Return the [x, y] coordinate for the center point of the cell that contains the specified text.  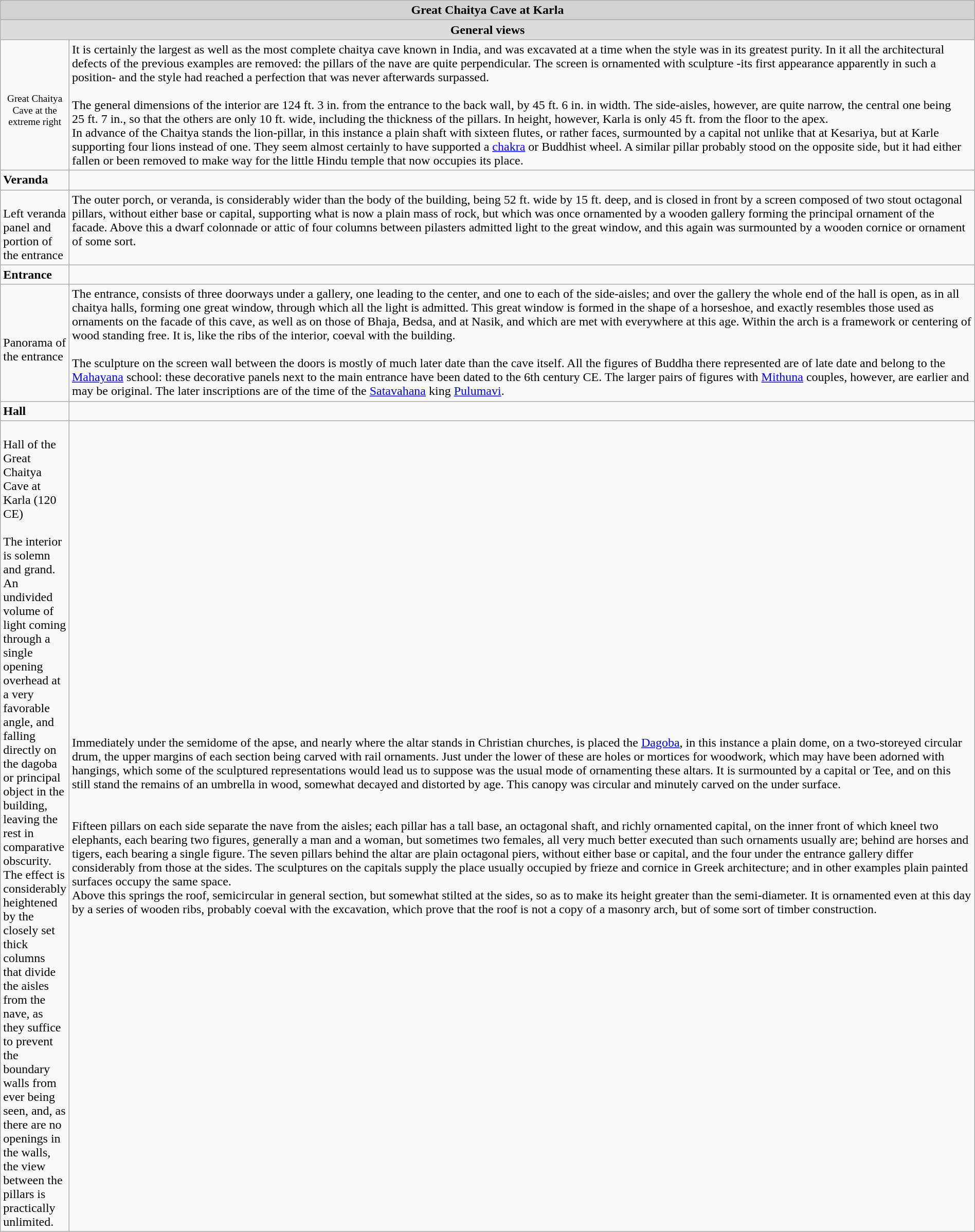
Panorama of the entrance [35, 342]
Great Chaitya Cave at the extreme right [35, 105]
Veranda [35, 180]
Left veranda panel and portion of the entrance [35, 227]
General views [487, 30]
Entrance [35, 275]
Hall [35, 411]
Great Chaitya Cave at Karla [487, 10]
